Extract the [X, Y] coordinate from the center of the cell holding the provided text.  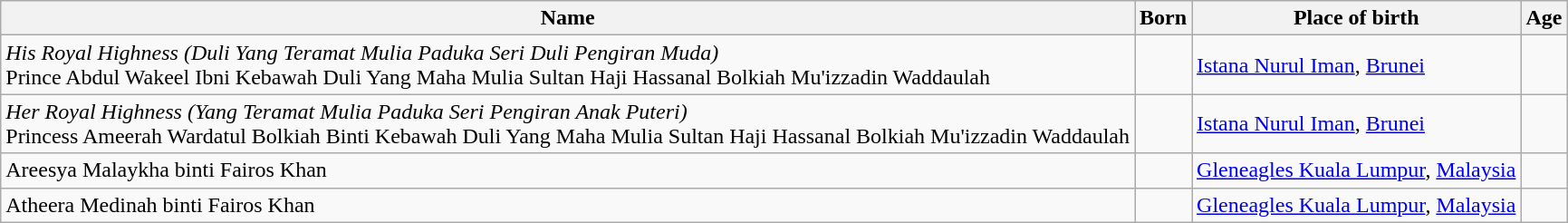
Age [1544, 18]
Born [1163, 18]
Atheera Medinah binti Fairos Khan [568, 205]
Place of birth [1357, 18]
Areesya Malaykha binti Fairos Khan [568, 170]
Name [568, 18]
